Extract the (X, Y) coordinate from the center of the cell holding the provided text.  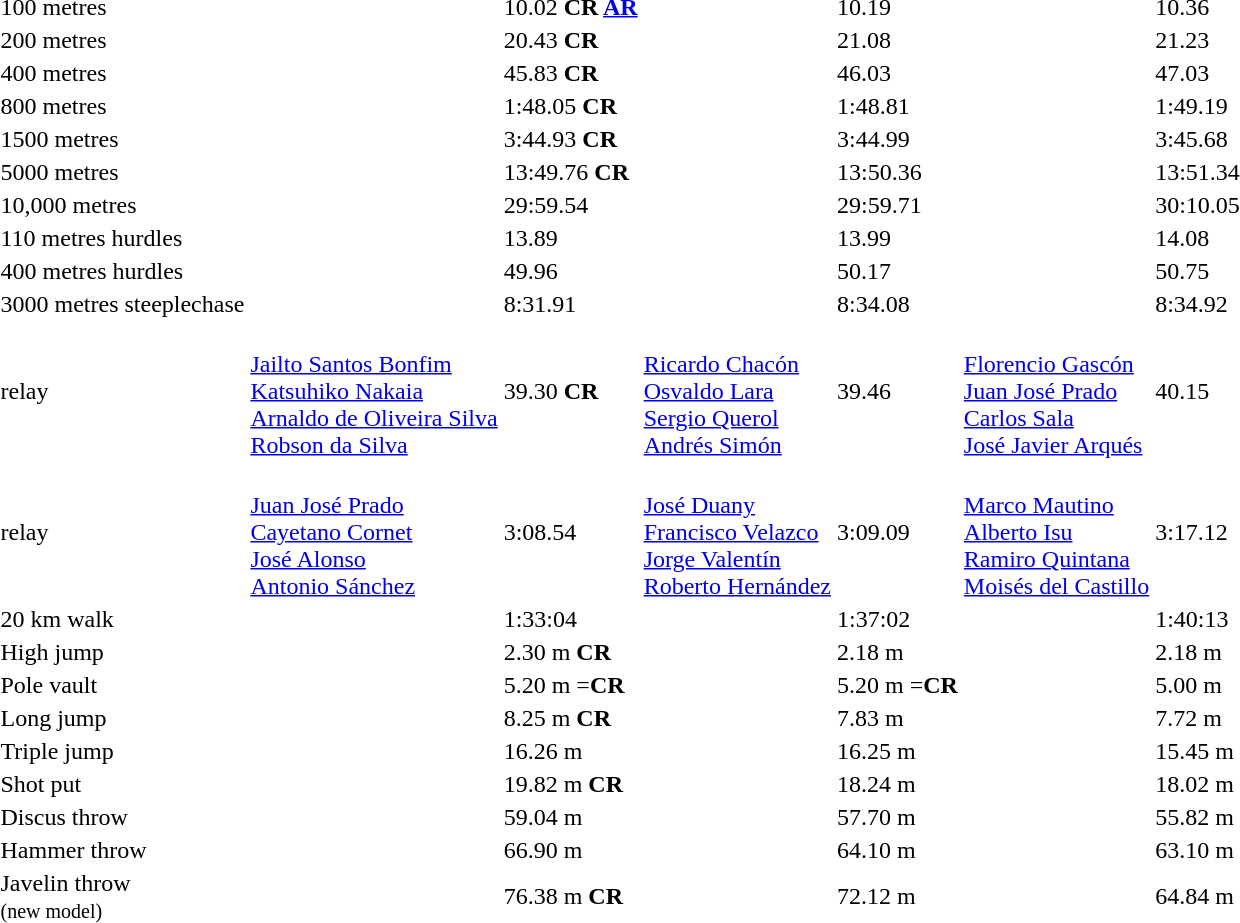
1:48.05 CR (570, 106)
3:44.99 (897, 139)
1:37:02 (897, 619)
39.30 CR (570, 391)
59.04 m (570, 817)
16.26 m (570, 751)
20.43 CR (570, 40)
57.70 m (897, 817)
7.83 m (897, 718)
49.96 (570, 271)
29:59.71 (897, 205)
1:48.81 (897, 106)
50.17 (897, 271)
3:44.93 CR (570, 139)
Marco MautinoAlberto IsuRamiro QuintanaMoisés del Castillo (1056, 532)
8:34.08 (897, 304)
1:33:04 (570, 619)
13.89 (570, 238)
Ricardo ChacónOsvaldo LaraSergio QuerolAndrés Simón (737, 391)
46.03 (897, 73)
39.46 (897, 391)
13.99 (897, 238)
18.24 m (897, 784)
66.90 m (570, 850)
3:08.54 (570, 532)
2.30 m CR (570, 652)
13:49.76 CR (570, 172)
Jailto Santos BonfimKatsuhiko NakaiaArnaldo de Oliveira SilvaRobson da Silva (374, 391)
45.83 CR (570, 73)
Juan José PradoCayetano CornetJosé AlonsoAntonio Sánchez (374, 532)
21.08 (897, 40)
13:50.36 (897, 172)
29:59.54 (570, 205)
José DuanyFrancisco VelazcoJorge ValentínRoberto Hernández (737, 532)
64.10 m (897, 850)
Florencio GascónJuan José PradoCarlos SalaJosé Javier Arqués (1056, 391)
16.25 m (897, 751)
19.82 m CR (570, 784)
8:31.91 (570, 304)
8.25 m CR (570, 718)
3:09.09 (897, 532)
2.18 m (897, 652)
